Return [X, Y] of the center of cell containing provided text 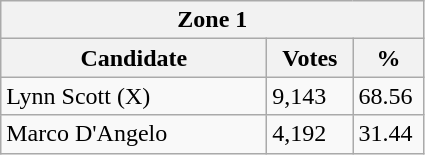
31.44 [388, 134]
Lynn Scott (X) [134, 96]
Zone 1 [212, 20]
68.56 [388, 96]
9,143 [310, 96]
Candidate [134, 58]
% [388, 58]
Votes [310, 58]
Marco D'Angelo [134, 134]
4,192 [310, 134]
